Return the (x, y) coordinate for the center point of the cell that contains the specified text.  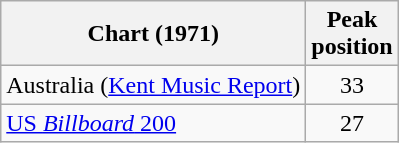
Chart (1971) (154, 34)
27 (352, 123)
Peakposition (352, 34)
Australia (Kent Music Report) (154, 85)
33 (352, 85)
US Billboard 200 (154, 123)
